Detect which cell encompasses the target text, then output its (x, y) center coordinate. 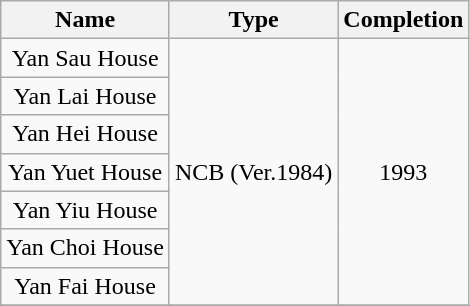
Type (253, 20)
Yan Yuet House (86, 172)
1993 (404, 172)
Yan Hei House (86, 134)
Yan Sau House (86, 58)
Name (86, 20)
Yan Fai House (86, 286)
Completion (404, 20)
Yan Yiu House (86, 210)
Yan Lai House (86, 96)
NCB (Ver.1984) (253, 172)
Yan Choi House (86, 248)
